Identify which cell holds the provided text, then report its [x, y] central coordinate. 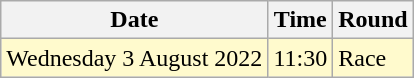
Round [373, 20]
Date [134, 20]
11:30 [300, 58]
Wednesday 3 August 2022 [134, 58]
Race [373, 58]
Time [300, 20]
